Identify which cell holds the provided text, then report its (X, Y) central coordinate. 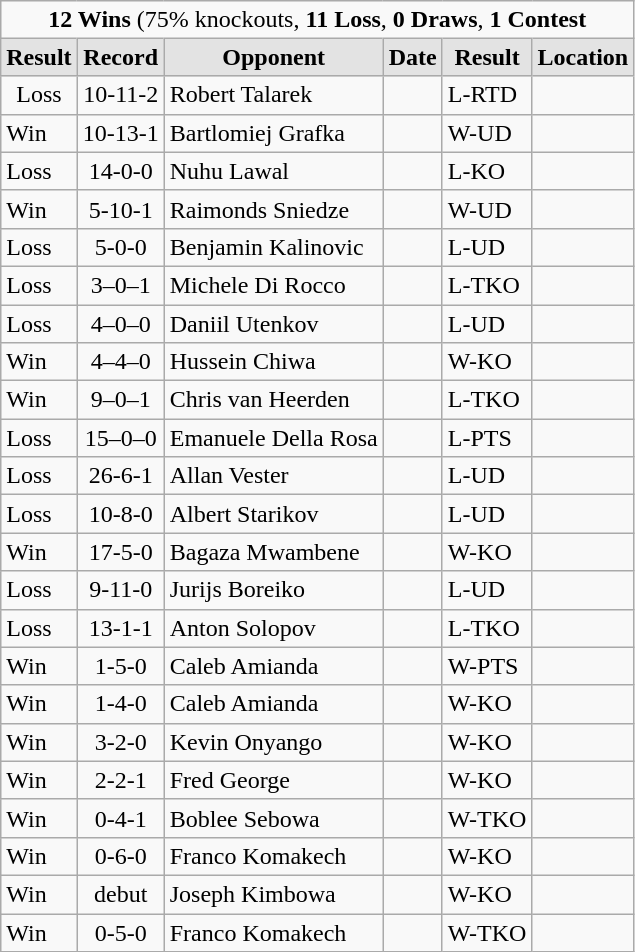
14-0-0 (120, 171)
Allan Vester (274, 476)
10-11-2 (120, 95)
26-6-1 (120, 476)
9–0–1 (120, 400)
4–0–0 (120, 323)
1-4-0 (120, 704)
15–0–0 (120, 438)
5-0-0 (120, 247)
Nuhu Lawal (274, 171)
Benjamin Kalinovic (274, 247)
9-11-0 (120, 590)
Michele Di Rocco (274, 285)
3-2-0 (120, 742)
Opponent (274, 58)
1-5-0 (120, 666)
Emanuele Della Rosa (274, 438)
Location (583, 58)
4–4–0 (120, 362)
2-2-1 (120, 780)
W-PTS (487, 666)
Anton Solopov (274, 628)
0-5-0 (120, 933)
5-10-1 (120, 209)
10-8-0 (120, 514)
Daniil Utenkov (274, 323)
Jurijs Boreiko (274, 590)
L-KO (487, 171)
12 Wins (75% knockouts, 11 Loss, 0 Draws, 1 Contest (318, 20)
Boblee Sebowa (274, 818)
Joseph Kimbowa (274, 894)
13-1-1 (120, 628)
L-PTS (487, 438)
Fred George (274, 780)
0-6-0 (120, 856)
Hussein Chiwa (274, 362)
17-5-0 (120, 552)
Chris van Heerden (274, 400)
Bartlomiej Grafka (274, 133)
Kevin Onyango (274, 742)
Albert Starikov (274, 514)
Raimonds Sniedze (274, 209)
3–0–1 (120, 285)
L-RTD (487, 95)
Robert Talarek (274, 95)
0-4-1 (120, 818)
debut (120, 894)
Record (120, 58)
Date (412, 58)
10-13-1 (120, 133)
Bagaza Mwambene (274, 552)
